From the cell containing the given text, extract its center point as [X, Y] coordinate. 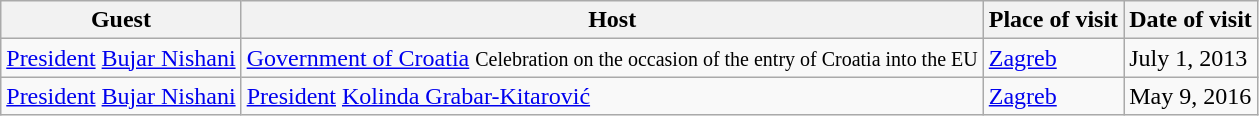
May 9, 2016 [1191, 96]
President Kolinda Grabar-Kitarović [612, 96]
Date of visit [1191, 20]
Place of visit [1053, 20]
Host [612, 20]
Government of Croatia Celebration on the occasion of the entry of Croatia into the EU [612, 58]
July 1, 2013 [1191, 58]
Guest [121, 20]
